Scan for the cell matching the given text and deliver its [X, Y] coordinate at center. 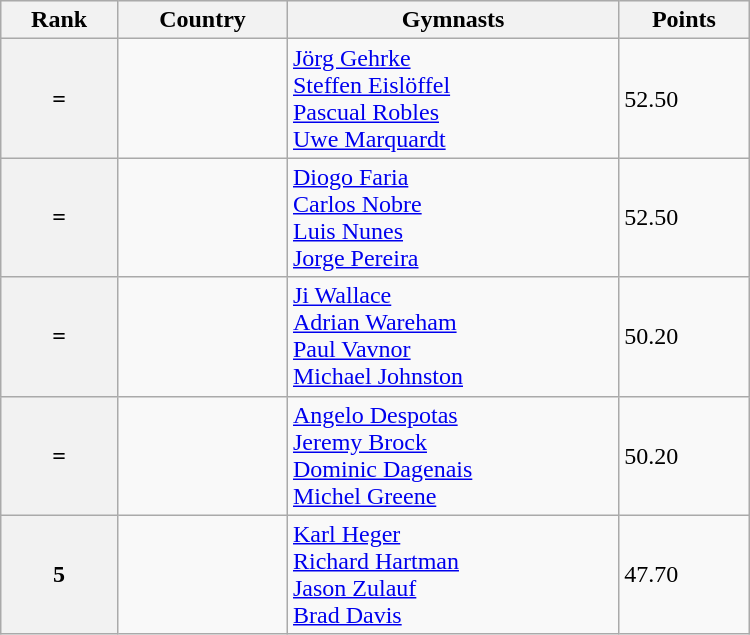
Gymnasts [452, 20]
Rank [60, 20]
Diogo Faria Carlos Nobre Luis Nunes Jorge Pereira [452, 218]
47.70 [684, 574]
Angelo Despotas Jeremy Brock Dominic Dagenais Michel Greene [452, 456]
Ji Wallace Adrian Wareham Paul Vavnor Michael Johnston [452, 336]
Points [684, 20]
Karl Heger Richard Hartman Jason Zulauf Brad Davis [452, 574]
Jörg Gehrke Steffen Eislöffel Pascual Robles Uwe Marquardt [452, 98]
5 [60, 574]
Country [202, 20]
